Locate the cell with the specified text and output its [X, Y] center coordinate. 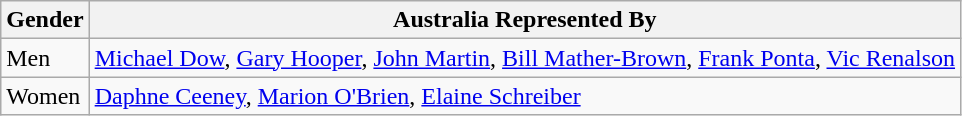
Australia Represented By [524, 20]
Men [45, 58]
Gender [45, 20]
Michael Dow, Gary Hooper, John Martin, Bill Mather-Brown, Frank Ponta, Vic Renalson [524, 58]
Women [45, 96]
Daphne Ceeney, Marion O'Brien, Elaine Schreiber [524, 96]
